Determine the [X, Y] coordinate at the center of the cell enclosing the given text.  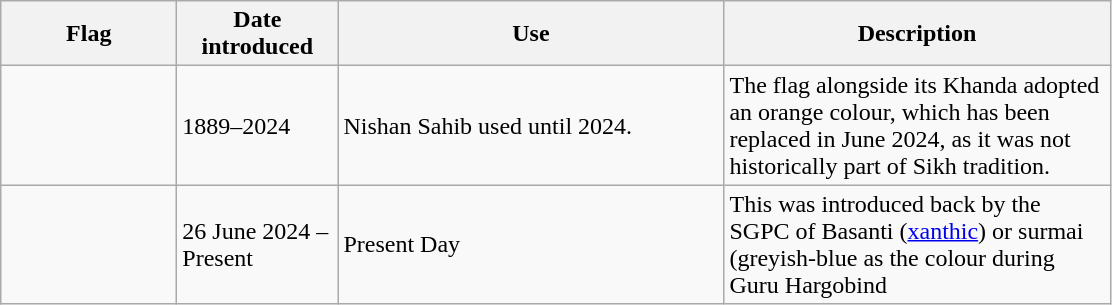
Present Day [531, 244]
Nishan Sahib used until 2024. [531, 126]
Flag [89, 34]
Use [531, 34]
1889–2024 [258, 126]
The flag alongside its Khanda adopted an orange colour, which has been replaced in June 2024, as it was not historically part of Sikh tradition. [917, 126]
This was introduced back by the SGPC of Basanti (xanthic) or surmai (greyish-blue as the colour during Guru Hargobind [917, 244]
26 June 2024 – Present [258, 244]
Date introduced [258, 34]
Description [917, 34]
